Return the (x, y) coordinate for the center point of the cell that contains the specified text.  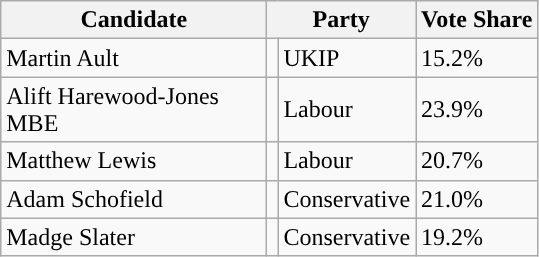
Candidate (134, 20)
Madge Slater (134, 237)
Matthew Lewis (134, 161)
Adam Schofield (134, 199)
19.2% (477, 237)
UKIP (347, 58)
Vote Share (477, 20)
Martin Ault (134, 58)
23.9% (477, 110)
21.0% (477, 199)
20.7% (477, 161)
15.2% (477, 58)
Party (342, 20)
Alift Harewood-Jones MBE (134, 110)
